Scan for the cell matching the given text and deliver its (X, Y) coordinate at center. 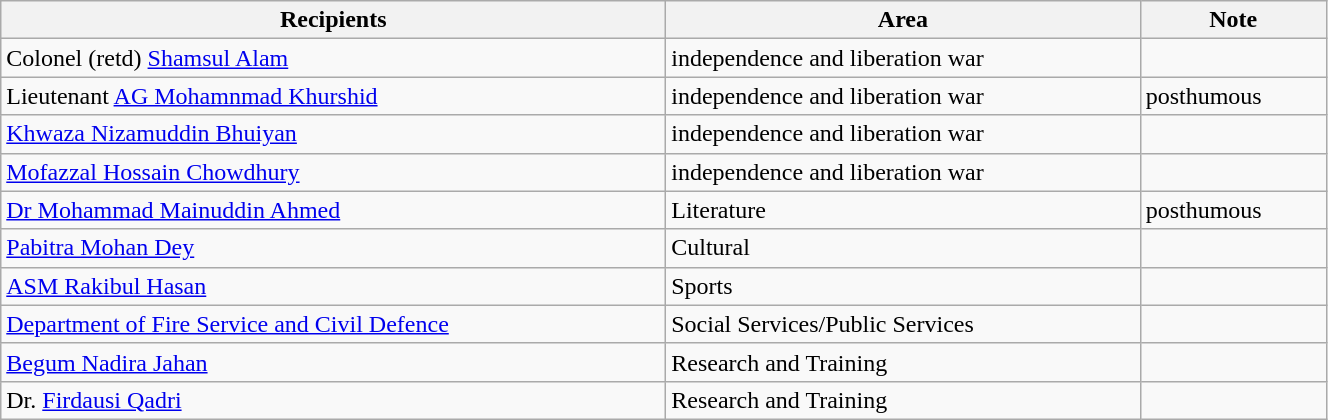
Dr Mohammad Mainuddin Ahmed (334, 210)
Social Services/Public Services (903, 324)
Area (903, 20)
Sports (903, 286)
Mofazzal Hossain Chowdhury (334, 172)
Pabitra Mohan Dey (334, 248)
Recipients (334, 20)
Colonel (retd) Shamsul Alam (334, 58)
Literature (903, 210)
Begum Nadira Jahan (334, 362)
Dr. Firdausi Qadri (334, 400)
ASM Rakibul Hasan (334, 286)
Khwaza Nizamuddin Bhuiyan (334, 134)
Lieutenant AG Mohamnmad Khurshid (334, 96)
Note (1233, 20)
Department of Fire Service and Civil Defence (334, 324)
Cultural (903, 248)
